Return the [x, y] coordinate for the center point of the cell that contains the specified text.  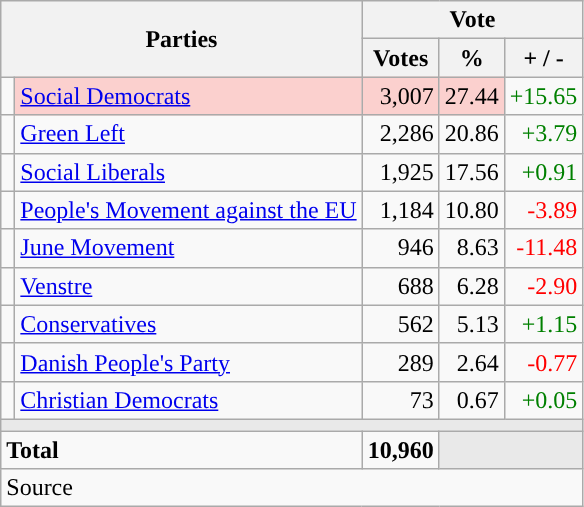
-11.48 [544, 248]
Danish People's Party [188, 362]
Christian Democrats [188, 400]
Source [292, 488]
8.63 [472, 248]
17.56 [472, 172]
2.64 [472, 362]
688 [400, 286]
27.44 [472, 96]
Social Liberals [188, 172]
73 [400, 400]
Total [182, 449]
1,184 [400, 210]
-0.77 [544, 362]
+15.65 [544, 96]
10.80 [472, 210]
Green Left [188, 134]
946 [400, 248]
10,960 [400, 449]
-2.90 [544, 286]
3,007 [400, 96]
1,925 [400, 172]
+ / - [544, 58]
Venstre [188, 286]
20.86 [472, 134]
+1.15 [544, 324]
6.28 [472, 286]
5.13 [472, 324]
Conservatives [188, 324]
Social Democrats [188, 96]
Parties [182, 39]
% [472, 58]
2,286 [400, 134]
Votes [400, 58]
+0.91 [544, 172]
289 [400, 362]
Vote [472, 20]
June Movement [188, 248]
People's Movement against the EU [188, 210]
+3.79 [544, 134]
+0.05 [544, 400]
0.67 [472, 400]
562 [400, 324]
-3.89 [544, 210]
